Determine the [X, Y] coordinate at the center of the cell enclosing the given text.  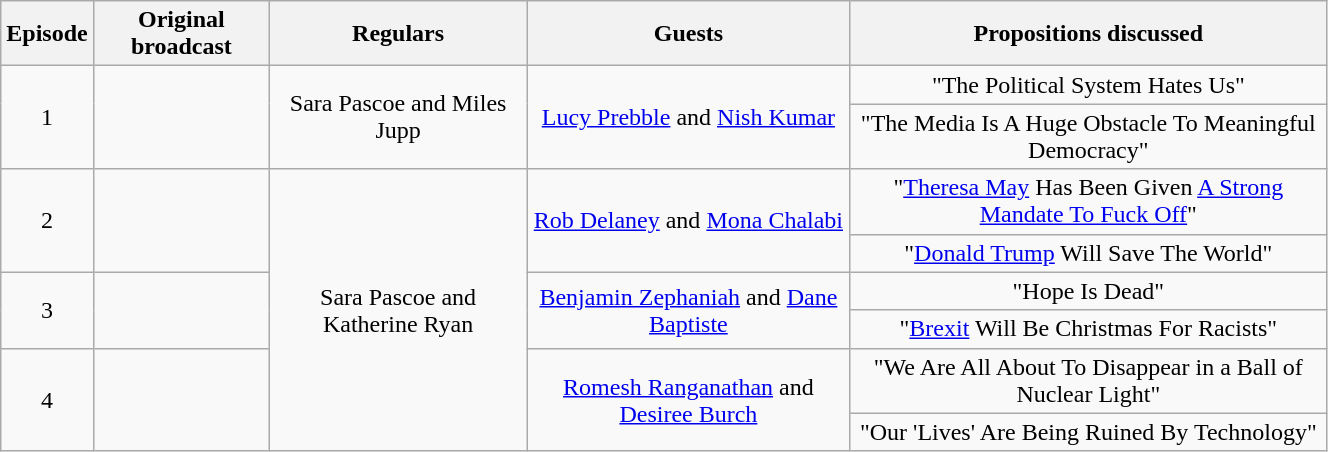
Sara Pascoe and Katherine Ryan [398, 310]
Guests [689, 34]
Propositions discussed [1088, 34]
"We Are All About To Disappear in a Ball of Nuclear Light" [1088, 380]
1 [47, 118]
"The Media Is A Huge Obstacle To Meaningful Democracy" [1088, 136]
Episode [47, 34]
4 [47, 400]
Original broadcast [181, 34]
"Donald Trump Will Save The World" [1088, 253]
"Our 'Lives' Are Being Ruined By Technology" [1088, 432]
"Brexit Will Be Christmas For Racists" [1088, 329]
"Hope Is Dead" [1088, 291]
Rob Delaney and Mona Chalabi [689, 220]
3 [47, 310]
Romesh Ranganathan and Desiree Burch [689, 400]
Sara Pascoe and Miles Jupp [398, 118]
Benjamin Zephaniah and Dane Baptiste [689, 310]
"Theresa May Has Been Given A Strong Mandate To Fuck Off" [1088, 202]
Lucy Prebble and Nish Kumar [689, 118]
Regulars [398, 34]
"The Political System Hates Us" [1088, 85]
2 [47, 220]
